Locate the cell with the specified text and output its (x, y) center coordinate. 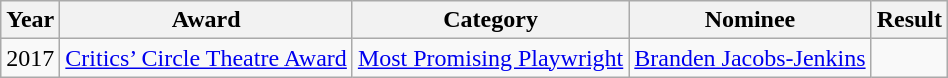
Year (30, 20)
Award (206, 20)
Critics’ Circle Theatre Award (206, 58)
Result (909, 20)
Nominee (750, 20)
Category (490, 20)
2017 (30, 58)
Branden Jacobs-Jenkins (750, 58)
Most Promising Playwright (490, 58)
